Find where the given text appears and provide that cell's center as [x, y] coordinate. 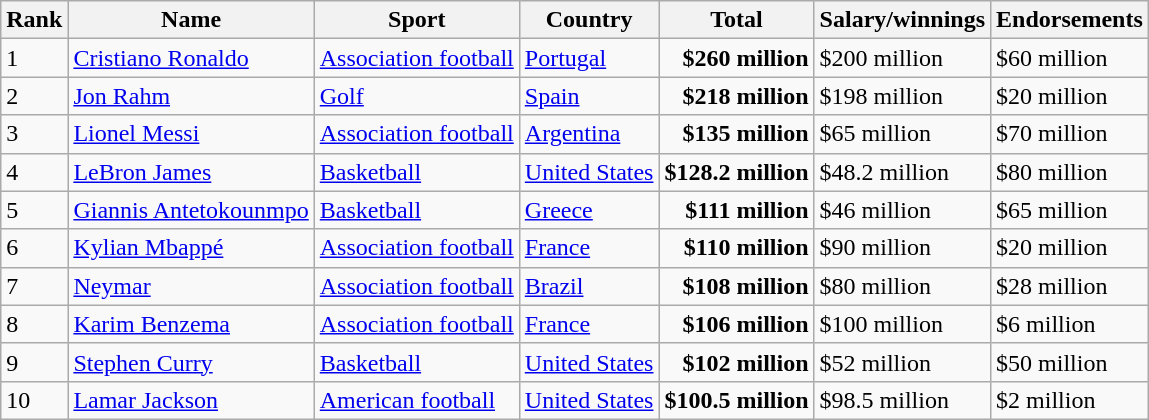
8 [34, 324]
7 [34, 286]
$106 million [736, 324]
Neymar [191, 286]
$102 million [736, 362]
Giannis Antetokounmpo [191, 210]
$50 million [1070, 362]
Kylian Mbappé [191, 248]
$100.5 million [736, 400]
$200 million [902, 58]
Salary/winnings [902, 20]
$28 million [1070, 286]
$60 million [1070, 58]
Jon Rahm [191, 96]
Greece [589, 210]
Total [736, 20]
Endorsements [1070, 20]
10 [34, 400]
Country [589, 20]
Rank [34, 20]
$108 million [736, 286]
6 [34, 248]
Karim Benzema [191, 324]
$135 million [736, 134]
$2 million [1070, 400]
2 [34, 96]
$128.2 million [736, 172]
$52 million [902, 362]
Argentina [589, 134]
Lionel Messi [191, 134]
Cristiano Ronaldo [191, 58]
Lamar Jackson [191, 400]
$110 million [736, 248]
$111 million [736, 210]
Brazil [589, 286]
Portugal [589, 58]
$198 million [902, 96]
5 [34, 210]
American football [416, 400]
LeBron James [191, 172]
$48.2 million [902, 172]
$6 million [1070, 324]
$260 million [736, 58]
$218 million [736, 96]
Sport [416, 20]
$100 million [902, 324]
$98.5 million [902, 400]
$90 million [902, 248]
3 [34, 134]
9 [34, 362]
Name [191, 20]
$70 million [1070, 134]
Stephen Curry [191, 362]
Spain [589, 96]
1 [34, 58]
Golf [416, 96]
4 [34, 172]
$46 million [902, 210]
